Extract the [X, Y] coordinate from the center of the cell holding the provided text.  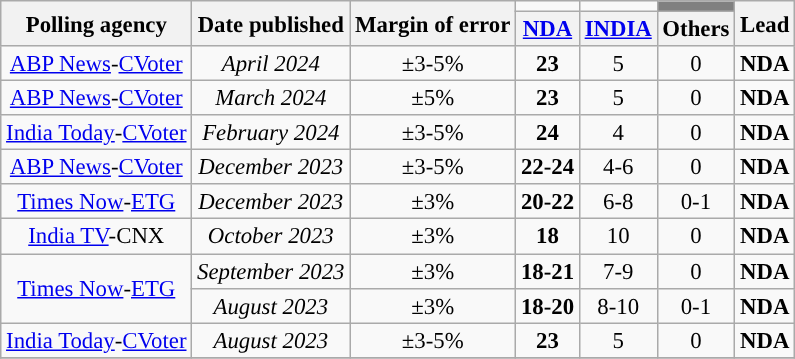
4 [618, 132]
18-21 [548, 272]
24 [548, 132]
October 2023 [271, 236]
Date published [271, 24]
±5% [433, 98]
6-8 [618, 202]
Lead [765, 24]
7-9 [618, 272]
India TV-CNX [96, 236]
Others [696, 30]
March 2024 [271, 98]
Margin of error [433, 24]
8-10 [618, 306]
18 [548, 236]
18-20 [548, 306]
INDIA [618, 30]
Polling agency [96, 24]
February 2024 [271, 132]
April 2024 [271, 64]
22-24 [548, 168]
20-22 [548, 202]
4-6 [618, 168]
10 [618, 236]
September 2023 [271, 272]
